Provide the (X, Y) coordinate of the cell's center where the given text is located.  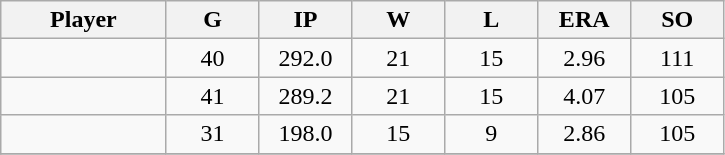
41 (212, 96)
G (212, 20)
Player (84, 20)
111 (678, 58)
IP (306, 20)
2.96 (584, 58)
9 (492, 134)
ERA (584, 20)
2.86 (584, 134)
292.0 (306, 58)
198.0 (306, 134)
40 (212, 58)
L (492, 20)
W (398, 20)
SO (678, 20)
289.2 (306, 96)
4.07 (584, 96)
31 (212, 134)
